Capture the cell that displays the provided text and extract its [x, y] central coordinate. 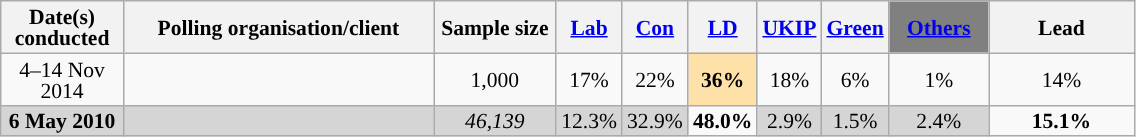
LD [722, 27]
4–14 Nov 2014 [62, 79]
UKIP [789, 27]
12.3% [589, 120]
1,000 [496, 79]
6 May 2010 [62, 120]
Lab [589, 27]
Date(s)conducted [62, 27]
Sample size [496, 27]
Con [655, 27]
Lead [1062, 27]
1% [939, 79]
Others [939, 27]
15.1% [1062, 120]
Green [854, 27]
1.5% [854, 120]
22% [655, 79]
Polling organisation/client [278, 27]
36% [722, 79]
2.4% [939, 120]
18% [789, 79]
6% [854, 79]
48.0% [722, 120]
17% [589, 79]
2.9% [789, 120]
14% [1062, 79]
32.9% [655, 120]
46,139 [496, 120]
